Find where the given text appears and provide that cell's center as [X, Y] coordinate. 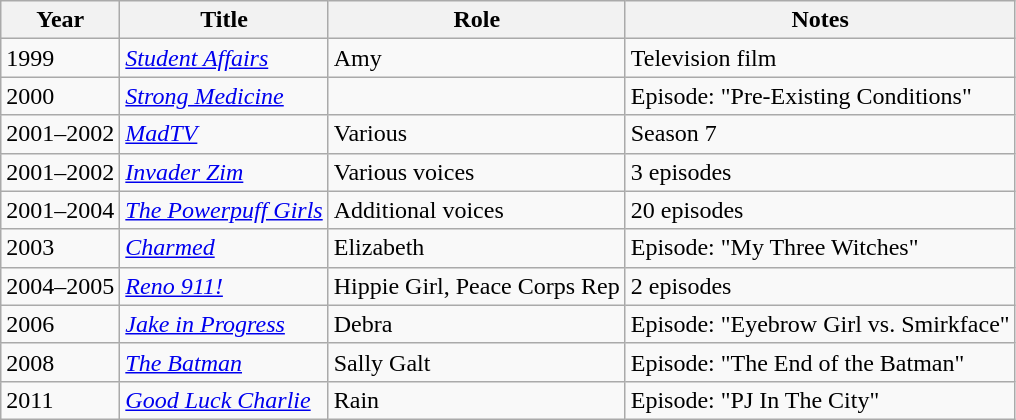
20 episodes [820, 210]
Amy [476, 58]
Year [60, 20]
2006 [60, 324]
2003 [60, 248]
Good Luck Charlie [224, 400]
Television film [820, 58]
Notes [820, 20]
Strong Medicine [224, 96]
Role [476, 20]
The Batman [224, 362]
Episode: "Pre-Existing Conditions" [820, 96]
1999 [60, 58]
Episode: "My Three Witches" [820, 248]
Debra [476, 324]
Student Affairs [224, 58]
Episode: "PJ In The City" [820, 400]
Reno 911! [224, 286]
Additional voices [476, 210]
2001–2004 [60, 210]
Various voices [476, 172]
Charmed [224, 248]
2008 [60, 362]
MadTV [224, 134]
Title [224, 20]
2 episodes [820, 286]
Invader Zim [224, 172]
2000 [60, 96]
2004–2005 [60, 286]
Jake in Progress [224, 324]
Hippie Girl, Peace Corps Rep [476, 286]
Various [476, 134]
2011 [60, 400]
Sally Galt [476, 362]
Episode: "The End of the Batman" [820, 362]
Season 7 [820, 134]
Rain [476, 400]
3 episodes [820, 172]
Elizabeth [476, 248]
The Powerpuff Girls [224, 210]
Episode: "Eyebrow Girl vs. Smirkface" [820, 324]
